Pinpoint the cell where the given text exists, returning its [x, y] midpoint coordinate. 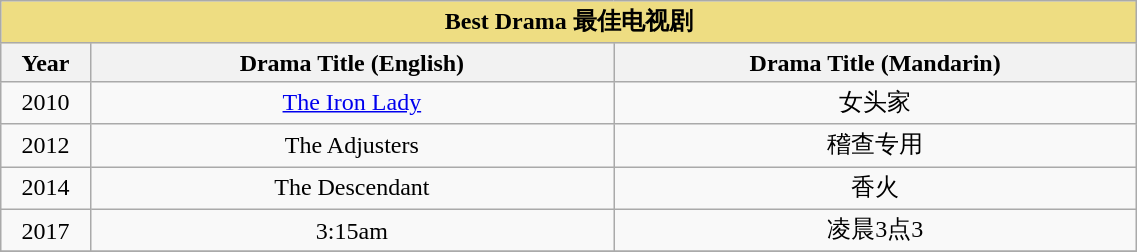
2014 [46, 188]
The Iron Lady [352, 102]
2017 [46, 230]
Drama Title (Mandarin) [876, 62]
The Adjusters [352, 146]
凌晨3点3 [876, 230]
2010 [46, 102]
The Descendant [352, 188]
稽查专用 [876, 146]
Drama Title (English) [352, 62]
2012 [46, 146]
女头家 [876, 102]
Year [46, 62]
香火 [876, 188]
3:15am [352, 230]
Best Drama 最佳电视剧 [569, 22]
